Provide the (X, Y) coordinate of the cell's center where the given text is located.  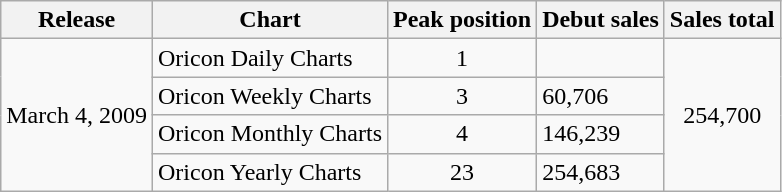
254,683 (601, 172)
Peak position (462, 20)
Sales total (722, 20)
Chart (270, 20)
Oricon Yearly Charts (270, 172)
1 (462, 58)
Oricon Daily Charts (270, 58)
Release (77, 20)
March 4, 2009 (77, 115)
Oricon Weekly Charts (270, 96)
Oricon Monthly Charts (270, 134)
Debut sales (601, 20)
254,700 (722, 115)
23 (462, 172)
3 (462, 96)
4 (462, 134)
60,706 (601, 96)
146,239 (601, 134)
